For the text-containing cell, return its midpoint in (X, Y) coordinate format. 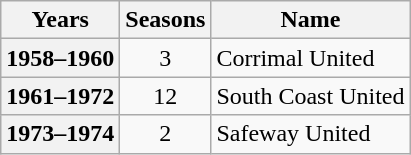
Seasons (166, 20)
South Coast United (310, 96)
2 (166, 134)
3 (166, 58)
Safeway United (310, 134)
Years (60, 20)
1973–1974 (60, 134)
Name (310, 20)
1958–1960 (60, 58)
12 (166, 96)
Corrimal United (310, 58)
1961–1972 (60, 96)
